Locate the cell with the specified text and output its [X, Y] center coordinate. 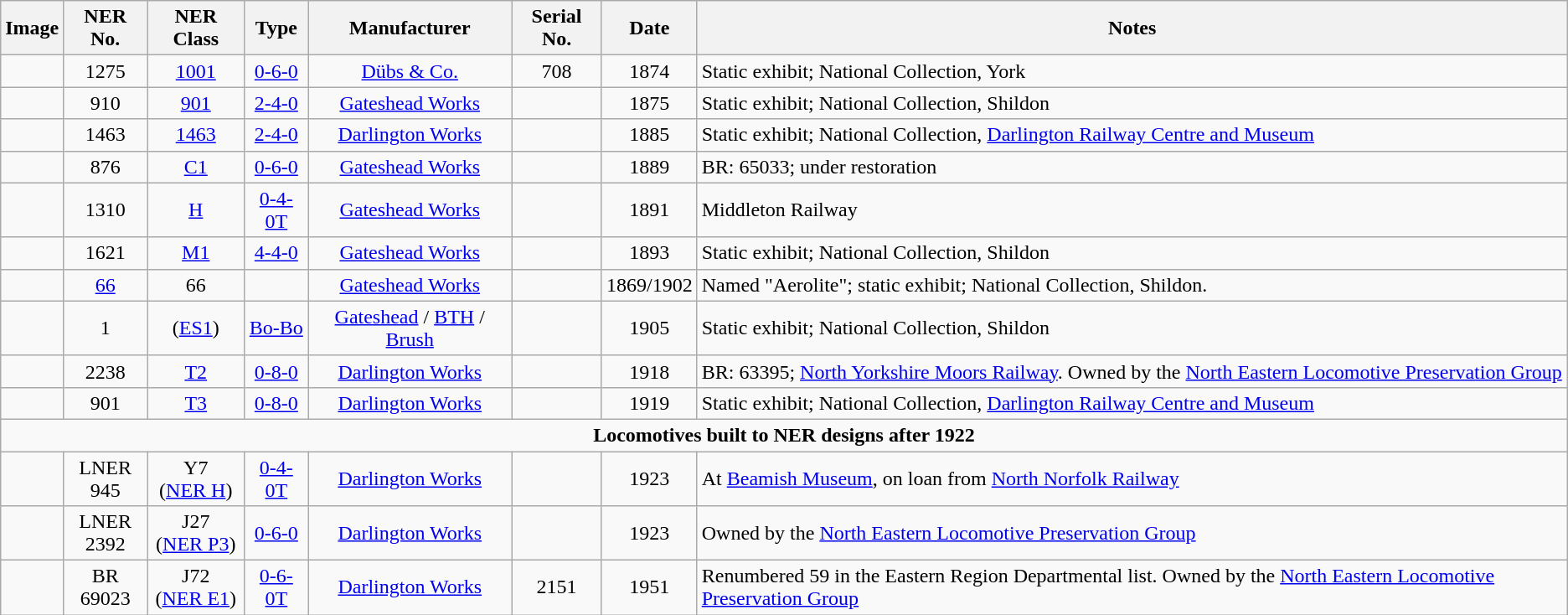
Y7(NER H) [196, 478]
4-4-0 [276, 253]
1918 [649, 371]
1310 [106, 209]
LNER945 [106, 478]
NER Class [196, 28]
1893 [649, 253]
Static exhibit; National Collection, York [1132, 71]
Gateshead / BTH / Brush [410, 328]
H [196, 209]
Type [276, 28]
BR69023 [106, 588]
J27(NER P3) [196, 533]
1919 [649, 403]
1951 [649, 588]
Named "Aerolite"; static exhibit; National Collection, Shildon. [1132, 285]
Manufacturer [410, 28]
Dübs & Co. [410, 71]
876 [106, 167]
(ES1) [196, 328]
0-6-0T [276, 588]
T3 [196, 403]
Bo-Bo [276, 328]
2151 [557, 588]
BR: 65033; under restoration [1132, 167]
1869/1902 [649, 285]
1905 [649, 328]
J72(NER E1) [196, 588]
BR: 63395; North Yorkshire Moors Railway. Owned by the North Eastern Locomotive Preservation Group [1132, 371]
Date [649, 28]
Middleton Railway [1132, 209]
Owned by the North Eastern Locomotive Preservation Group [1132, 533]
C1 [196, 167]
Notes [1132, 28]
1275 [106, 71]
M1 [196, 253]
2238 [106, 371]
1885 [649, 135]
Locomotives built to NER designs after 1922 [784, 435]
1875 [649, 103]
1874 [649, 71]
Renumbered 59 in the Eastern Region Departmental list. Owned by the North Eastern Locomotive Preservation Group [1132, 588]
910 [106, 103]
Image [32, 28]
At Beamish Museum, on loan from North Norfolk Railway [1132, 478]
708 [557, 71]
T2 [196, 371]
1621 [106, 253]
Serial No. [557, 28]
LNER2392 [106, 533]
NER No. [106, 28]
1 [106, 328]
1001 [196, 71]
1891 [649, 209]
1889 [649, 167]
